Pinpoint the cell where the given text exists, returning its [X, Y] midpoint coordinate. 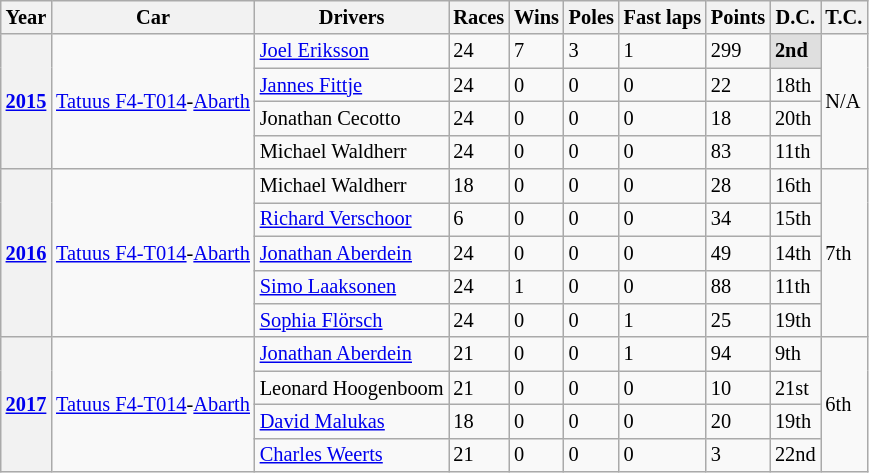
Richard Verschoor [352, 219]
Fast laps [662, 17]
Wins [536, 17]
18th [795, 85]
16th [795, 186]
Year [26, 17]
Drivers [352, 17]
Sophia Flörsch [352, 320]
2017 [26, 404]
6th [844, 404]
Poles [592, 17]
7th [844, 253]
10 [738, 388]
22 [738, 85]
9th [795, 354]
20th [795, 118]
25 [738, 320]
94 [738, 354]
2016 [26, 253]
7 [536, 51]
Simo Laaksonen [352, 287]
21st [795, 388]
2015 [26, 102]
Charles Weerts [352, 455]
20 [738, 421]
2nd [795, 51]
David Malukas [352, 421]
D.C. [795, 17]
Races [480, 17]
N/A [844, 102]
Car [153, 17]
83 [738, 152]
Leonard Hoogenboom [352, 388]
28 [738, 186]
Joel Eriksson [352, 51]
14th [795, 253]
88 [738, 287]
22nd [795, 455]
34 [738, 219]
49 [738, 253]
Jonathan Cecotto [352, 118]
Points [738, 17]
299 [738, 51]
Jannes Fittje [352, 85]
15th [795, 219]
T.C. [844, 17]
6 [480, 219]
